For the text-containing cell, return its midpoint in (x, y) coordinate format. 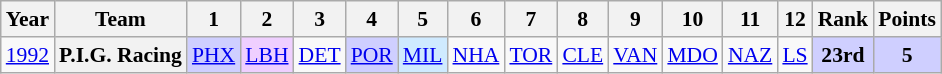
1992 (28, 55)
LBH (266, 55)
6 (476, 19)
LS (794, 55)
Points (907, 19)
9 (635, 19)
7 (530, 19)
POR (372, 55)
1 (214, 19)
11 (750, 19)
TOR (530, 55)
4 (372, 19)
23rd (844, 55)
P.I.G. Racing (120, 55)
12 (794, 19)
NHA (476, 55)
Year (28, 19)
Team (120, 19)
CLE (582, 55)
NAZ (750, 55)
10 (692, 19)
MIL (423, 55)
3 (320, 19)
VAN (635, 55)
PHX (214, 55)
DET (320, 55)
2 (266, 19)
8 (582, 19)
Rank (844, 19)
MDO (692, 55)
